Search for the cell housing the specified text and yield its (X, Y) center coordinate. 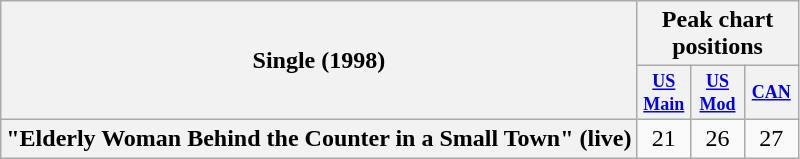
US Main (664, 93)
21 (664, 138)
CAN (771, 93)
US Mod (718, 93)
26 (718, 138)
"Elderly Woman Behind the Counter in a Small Town" (live) (319, 138)
27 (771, 138)
Peak chart positions (718, 34)
Single (1998) (319, 60)
